Determine the [x, y] coordinate at the center of the cell enclosing the given text.  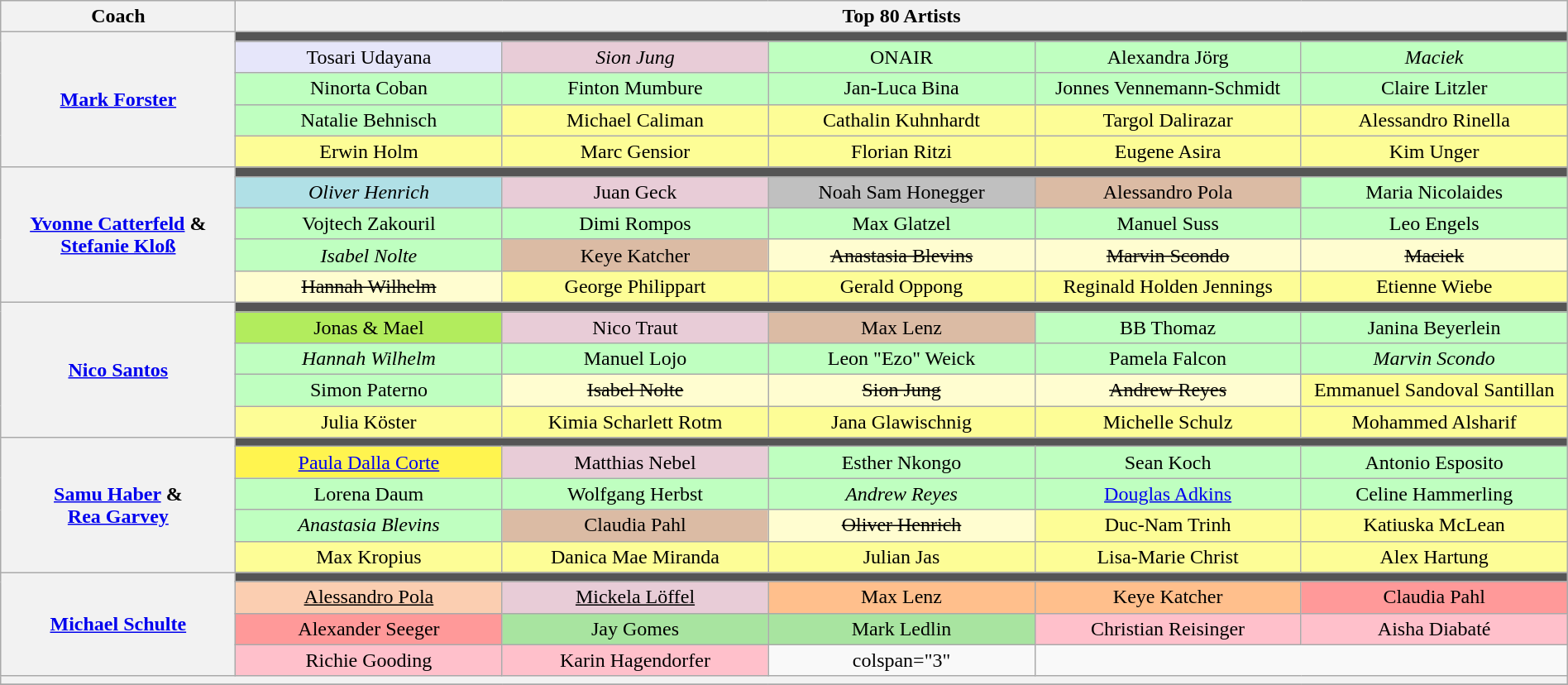
Janina Beyerlein [1434, 327]
Paula Dalla Corte [369, 462]
Danica Mae Miranda [635, 557]
Max Glatzel [901, 223]
Natalie Behnisch [369, 120]
Leon "Ezo" Weick [901, 359]
Noah Sam Honegger [901, 192]
Jana Glawischnig [901, 422]
Mohammed Alsharif [1434, 422]
Mark Ledlin [901, 629]
Alex Hartung [1434, 557]
Julian Jas [901, 557]
Samu Haber & Rea Garvey [118, 505]
Gerald Oppong [901, 286]
George Philippart [635, 286]
Alexander Seeger [369, 629]
Maria Nicolaides [1434, 192]
ONAIR [901, 57]
Marc Gensior [635, 151]
Jonnes Vennemann-Schmidt [1168, 89]
Wolfgang Herbst [635, 494]
Antonio Esposito [1434, 462]
Leo Engels [1434, 223]
Top 80 Artists [901, 17]
Manuel Suss [1168, 223]
Manuel Lojo [635, 359]
Eugene Asira [1168, 151]
Mark Forster [118, 99]
Erwin Holm [369, 151]
Kimia Scharlett Rotm [635, 422]
Finton Mumbure [635, 89]
Coach [118, 17]
Kim Unger [1434, 151]
Julia Köster [369, 422]
Michael Caliman [635, 120]
Alexandra Jörg [1168, 57]
Karin Hagendorfer [635, 660]
Pamela Falcon [1168, 359]
Jay Gomes [635, 629]
Nico Santos [118, 369]
Matthias Nebel [635, 462]
Duc-Nam Trinh [1168, 525]
Mickela Löffel [635, 597]
Yvonne Catterfeld & Stefanie Kloß [118, 235]
Douglas Adkins [1168, 494]
Alessandro Rinella [1434, 120]
Michelle Schulz [1168, 422]
Juan Geck [635, 192]
Ninorta Coban [369, 89]
Simon Paterno [369, 390]
Michael Schulte [118, 624]
Vojtech Zakouril [369, 223]
Aisha Diabaté [1434, 629]
colspan="3" [901, 660]
BB Thomaz [1168, 327]
Celine Hammerling [1434, 494]
Reginald Holden Jennings [1168, 286]
Cathalin Kuhnhardt [901, 120]
Christian Reisinger [1168, 629]
Emmanuel Sandoval Santillan [1434, 390]
Sean Koch [1168, 462]
Dimi Rompos [635, 223]
Targol Dalirazar [1168, 120]
Jan-Luca Bina [901, 89]
Tosari Udayana [369, 57]
Esther Nkongo [901, 462]
Lorena Daum [369, 494]
Katiuska McLean [1434, 525]
Lisa-Marie Christ [1168, 557]
Richie Gooding [369, 660]
Etienne Wiebe [1434, 286]
Florian Ritzi [901, 151]
Max Kropius [369, 557]
Claire Litzler [1434, 89]
Nico Traut [635, 327]
Jonas & Mael [369, 327]
